Extract the [x, y] coordinate from the center of the cell holding the provided text.  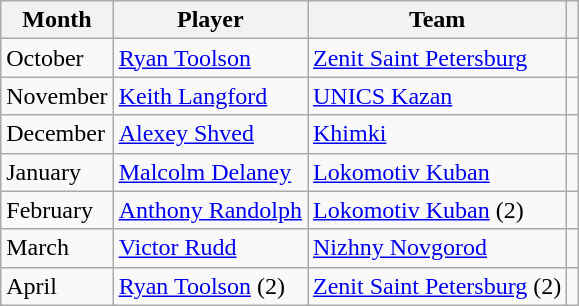
Keith Langford [210, 96]
Victor Rudd [210, 248]
Malcolm Delaney [210, 172]
Nizhny Novgorod [438, 248]
December [57, 134]
Ryan Toolson (2) [210, 286]
February [57, 210]
Zenit Saint Petersburg (2) [438, 286]
Khimki [438, 134]
October [57, 58]
UNICS Kazan [438, 96]
Alexey Shved [210, 134]
Zenit Saint Petersburg [438, 58]
Lokomotiv Kuban [438, 172]
Team [438, 20]
Month [57, 20]
November [57, 96]
March [57, 248]
Lokomotiv Kuban (2) [438, 210]
Player [210, 20]
April [57, 286]
January [57, 172]
Ryan Toolson [210, 58]
Anthony Randolph [210, 210]
